Scan for the cell matching the given text and deliver its (X, Y) coordinate at center. 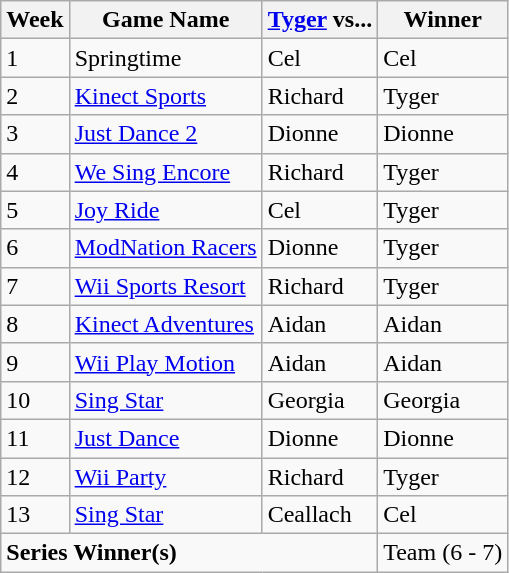
Ceallach (320, 515)
Wii Sports Resort (166, 286)
Kinect Sports (166, 96)
4 (35, 172)
9 (35, 362)
Wii Party (166, 477)
ModNation Racers (166, 248)
5 (35, 210)
11 (35, 438)
Just Dance (166, 438)
Kinect Adventures (166, 324)
Winner (443, 20)
12 (35, 477)
6 (35, 248)
2 (35, 96)
3 (35, 134)
13 (35, 515)
Just Dance 2 (166, 134)
Wii Play Motion (166, 362)
Joy Ride (166, 210)
Week (35, 20)
Springtime (166, 58)
10 (35, 400)
Tyger vs... (320, 20)
8 (35, 324)
Team (6 - 7) (443, 553)
Game Name (166, 20)
Series Winner(s) (190, 553)
We Sing Encore (166, 172)
7 (35, 286)
1 (35, 58)
